Extract the (x, y) coordinate from the center of the cell holding the provided text.  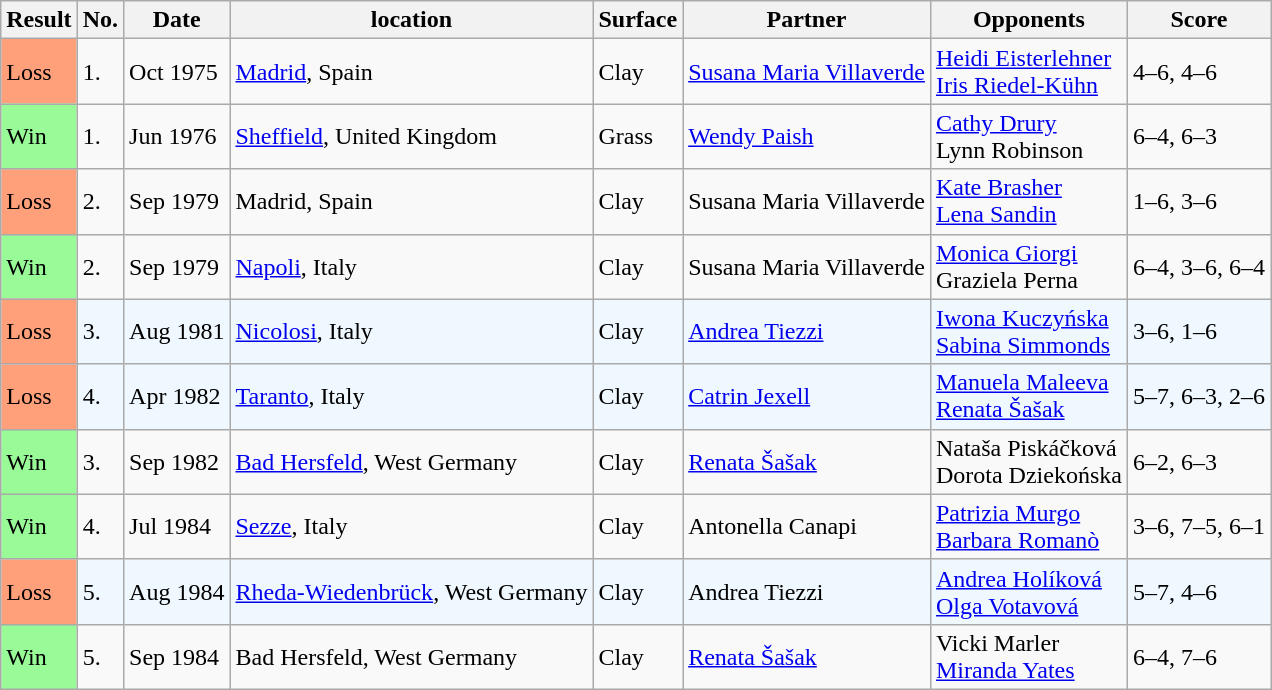
Rheda-Wiedenbrück, West Germany (412, 592)
Date (177, 20)
1–6, 3–6 (1198, 202)
Manuela Maleeva Renata Šašak (1028, 396)
Sheffield, United Kingdom (412, 136)
Aug 1981 (177, 332)
Monica Giorgi Graziela Perna (1028, 266)
6–4, 7–6 (1198, 656)
Surface (638, 20)
5–7, 4–6 (1198, 592)
Aug 1984 (177, 592)
Taranto, Italy (412, 396)
6–4, 6–3 (1198, 136)
Heidi Eisterlehner Iris Riedel-Kühn (1028, 72)
Antonella Canapi (807, 526)
Sezze, Italy (412, 526)
Partner (807, 20)
Score (1198, 20)
No. (100, 20)
6–2, 6–3 (1198, 462)
Vicki Marler Miranda Yates (1028, 656)
Opponents (1028, 20)
Wendy Paish (807, 136)
Jun 1976 (177, 136)
Iwona Kuczyńska Sabina Simmonds (1028, 332)
Patrizia Murgo Barbara Romanò (1028, 526)
Apr 1982 (177, 396)
Sep 1982 (177, 462)
Napoli, Italy (412, 266)
location (412, 20)
3–6, 7–5, 6–1 (1198, 526)
Oct 1975 (177, 72)
6–4, 3–6, 6–4 (1198, 266)
Catrin Jexell (807, 396)
4–6, 4–6 (1198, 72)
Jul 1984 (177, 526)
Result (39, 20)
Sep 1984 (177, 656)
Kate Brasher Lena Sandin (1028, 202)
Cathy Drury Lynn Robinson (1028, 136)
Andrea Holíková Olga Votavová (1028, 592)
5–7, 6–3, 2–6 (1198, 396)
Grass (638, 136)
Nataša Piskáčková Dorota Dziekońska (1028, 462)
3–6, 1–6 (1198, 332)
Nicolosi, Italy (412, 332)
